Identify which cell holds the provided text, then report its (X, Y) central coordinate. 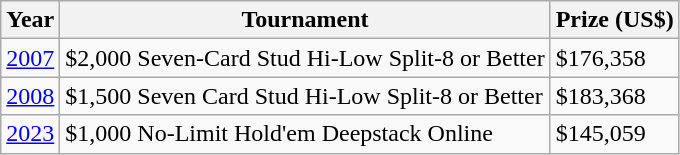
Tournament (305, 20)
$1,000 No-Limit Hold'em Deepstack Online (305, 134)
2007 (30, 58)
$1,500 Seven Card Stud Hi-Low Split-8 or Better (305, 96)
Prize (US$) (614, 20)
2023 (30, 134)
2008 (30, 96)
$183,368 (614, 96)
$145,059 (614, 134)
Year (30, 20)
$176,358 (614, 58)
$2,000 Seven-Card Stud Hi-Low Split-8 or Better (305, 58)
